Scan for the cell matching the given text and deliver its [x, y] coordinate at center. 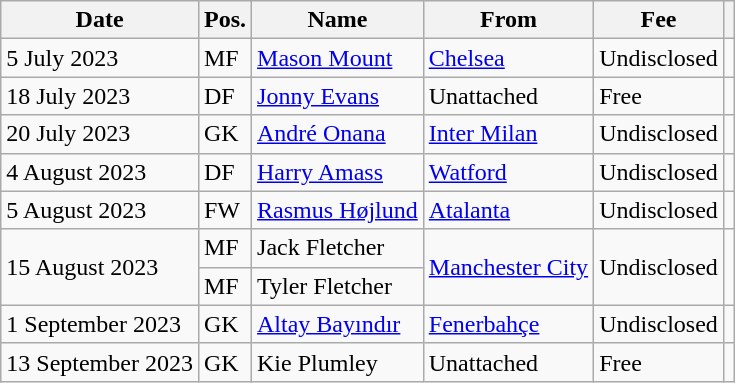
Jonny Evans [338, 96]
Date [100, 20]
15 August 2023 [100, 267]
5 July 2023 [100, 58]
Fenerbahçe [508, 324]
Pos. [224, 20]
Harry Amass [338, 172]
18 July 2023 [100, 96]
André Onana [338, 134]
Atalanta [508, 210]
Watford [508, 172]
4 August 2023 [100, 172]
Chelsea [508, 58]
1 September 2023 [100, 324]
Name [338, 20]
5 August 2023 [100, 210]
Rasmus Højlund [338, 210]
Jack Fletcher [338, 248]
FW [224, 210]
Tyler Fletcher [338, 286]
Manchester City [508, 267]
Mason Mount [338, 58]
Altay Bayındır [338, 324]
Inter Milan [508, 134]
Fee [659, 20]
20 July 2023 [100, 134]
From [508, 20]
Kie Plumley [338, 362]
13 September 2023 [100, 362]
